Determine the [X, Y] coordinate at the center of the cell enclosing the given text.  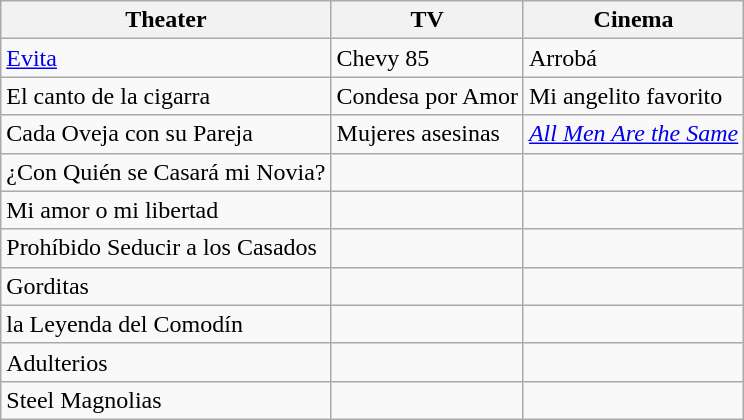
Cada Oveja con su Pareja [166, 134]
Steel Magnolias [166, 400]
Theater [166, 20]
TV [427, 20]
Arrobá [633, 58]
¿Con Quién se Casará mi Novia? [166, 172]
Cinema [633, 20]
Gorditas [166, 286]
All Men Are the Same [633, 134]
Mujeres asesinas [427, 134]
Adulterios [166, 362]
Prohíbido Seducir a los Casados [166, 248]
Mi amor o mi libertad [166, 210]
Chevy 85 [427, 58]
Mi angelito favorito [633, 96]
la Leyenda del Comodín [166, 324]
Condesa por Amor [427, 96]
El canto de la cigarra [166, 96]
Evita [166, 58]
